Provide the (x, y) coordinate of the cell's center where the given text is located.  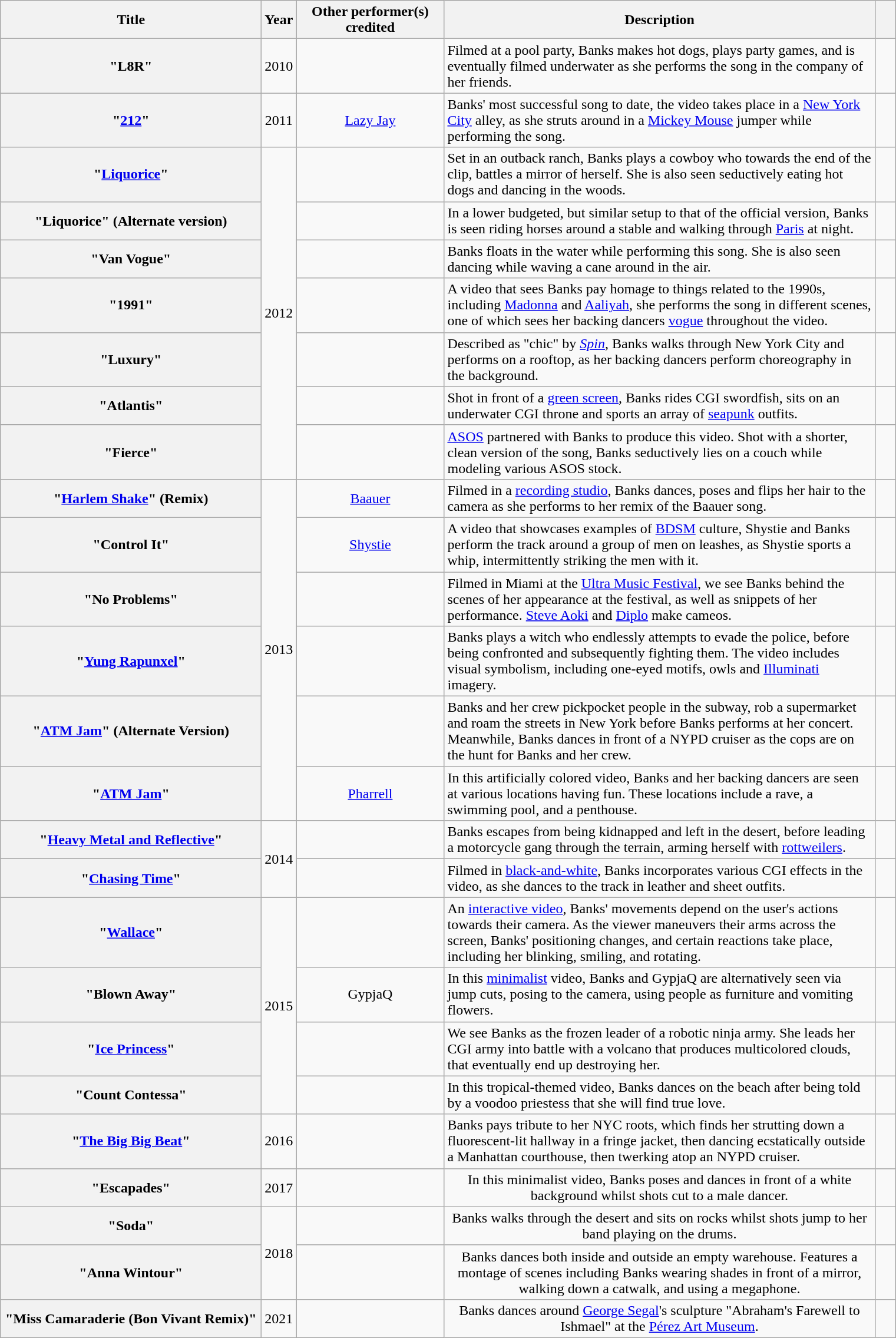
Title (131, 20)
"1991" (131, 305)
2013 (279, 649)
2015 (279, 1006)
Baauer (370, 498)
2011 (279, 120)
Description (660, 20)
"Liquorice" (Alternate version) (131, 220)
"Wallace" (131, 932)
Banks floats in the water while performing this song. She is also seen dancing while waving a cane around in the air. (660, 259)
"ATM Jam" (Alternate Version) (131, 732)
"Yung Rapunxel" (131, 661)
2012 (279, 313)
"Liquorice" (131, 174)
"Escapades" (131, 1188)
"Ice Princess" (131, 1049)
"Control It" (131, 544)
"Van Vogue" (131, 259)
"Count Contessa" (131, 1095)
"Heavy Metal and Reflective" (131, 840)
"Anna Wintour" (131, 1272)
"Soda" (131, 1225)
"Blown Away" (131, 995)
2016 (279, 1141)
Banks walks through the desert and sits on rocks whilst shots jump to her band playing on the drums. (660, 1225)
"212" (131, 120)
2014 (279, 859)
"Fierce" (131, 452)
Banks dances around George Segal's sculpture "Abraham's Farewell to Ishmael" at the Pérez Art Museum. (660, 1319)
Filmed in black-and-white, Banks incorporates various CGI effects in the video, as she dances to the track in leather and sheet outfits. (660, 878)
"L8R" (131, 66)
Shot in front of a green screen, Banks rides CGI swordfish, sits on an underwater CGI throne and sports an array of seapunk outfits. (660, 405)
"No Problems" (131, 599)
Shystie (370, 544)
Filmed in a recording studio, Banks dances, poses and flips her hair to the camera as she performs to her remix of the Baauer song. (660, 498)
2010 (279, 66)
"Miss Camaraderie (Bon Vivant Remix)" (131, 1319)
Other performer(s) credited (370, 20)
2021 (279, 1319)
2018 (279, 1253)
"ATM Jam" (131, 794)
2017 (279, 1188)
Lazy Jay (370, 120)
Banks escapes from being kidnapped and left in the desert, before leading a motorcycle gang through the terrain, arming herself with rottweilers. (660, 840)
In this minimalist video, Banks poses and dances in front of a white background whilst shots cut to a male dancer. (660, 1188)
Year (279, 20)
"Luxury" (131, 359)
In this tropical-themed video, Banks dances on the beach after being told by a voodoo priestess that she will find true love. (660, 1095)
"The Big Big Beat" (131, 1141)
Pharrell (370, 794)
"Chasing Time" (131, 878)
"Atlantis" (131, 405)
GypjaQ (370, 995)
"Harlem Shake" (Remix) (131, 498)
